Provide the [x, y] coordinate of the cell's center where the given text is located.  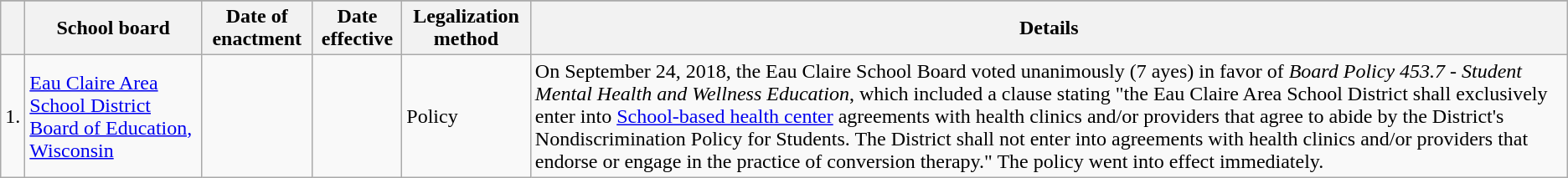
Date of enactment [256, 28]
Date effective [357, 28]
Eau Claire Area School District Board of Education, Wisconsin [114, 116]
Legalization method [467, 28]
Details [1049, 28]
School board [114, 28]
1. [13, 116]
Policy [467, 116]
